Search for the cell housing the specified text and yield its [x, y] center coordinate. 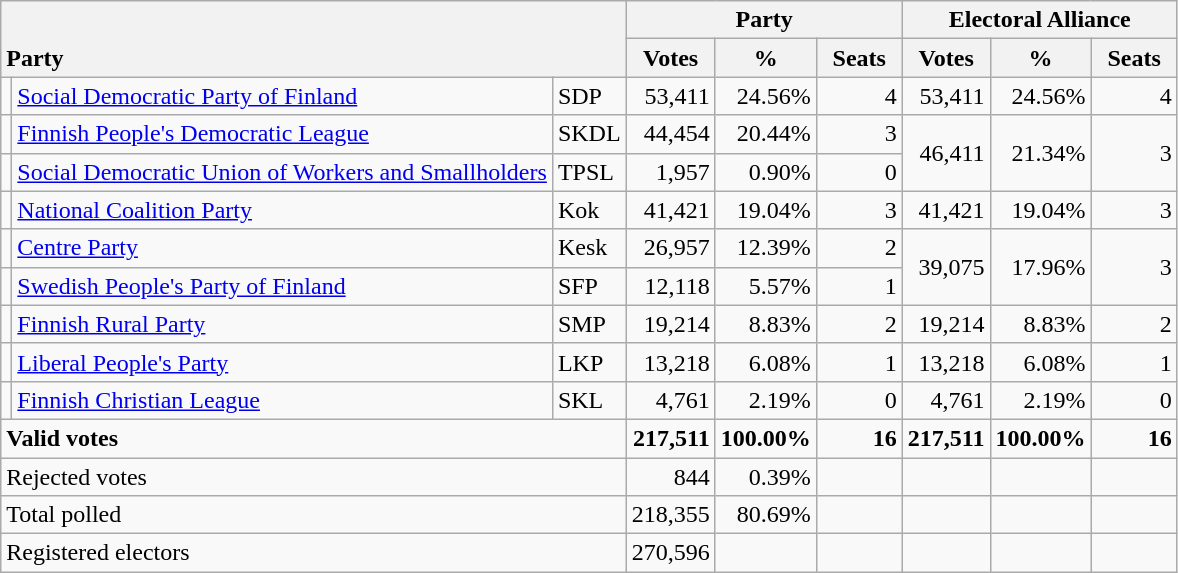
Kok [589, 210]
Registered electors [314, 553]
Kesk [589, 248]
12,118 [670, 286]
Liberal People's Party [282, 362]
SKDL [589, 134]
LKP [589, 362]
SFP [589, 286]
Social Democratic Union of Workers and Smallholders [282, 172]
21.34% [1040, 153]
20.44% [766, 134]
Finnish Christian League [282, 400]
Electoral Alliance [1040, 20]
TPSL [589, 172]
Total polled [314, 515]
Centre Party [282, 248]
5.57% [766, 286]
National Coalition Party [282, 210]
80.69% [766, 515]
Swedish People's Party of Finland [282, 286]
SKL [589, 400]
SDP [589, 96]
Finnish People's Democratic League [282, 134]
26,957 [670, 248]
44,454 [670, 134]
270,596 [670, 553]
0.39% [766, 477]
844 [670, 477]
Valid votes [314, 438]
Social Democratic Party of Finland [282, 96]
1,957 [670, 172]
Finnish Rural Party [282, 324]
SMP [589, 324]
0.90% [766, 172]
Rejected votes [314, 477]
218,355 [670, 515]
46,411 [946, 153]
39,075 [946, 267]
12.39% [766, 248]
17.96% [1040, 267]
